Search for the cell housing the specified text and yield its (x, y) center coordinate. 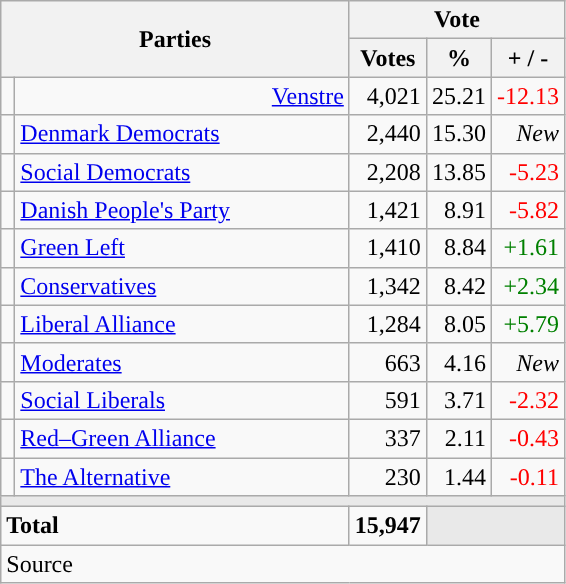
663 (388, 362)
4.16 (458, 362)
% (458, 58)
+1.61 (528, 248)
Conservatives (182, 286)
+2.34 (528, 286)
Liberal Alliance (182, 324)
1,284 (388, 324)
8.91 (458, 210)
8.05 (458, 324)
Red–Green Alliance (182, 438)
591 (388, 400)
+5.79 (528, 324)
-5.82 (528, 210)
8.42 (458, 286)
-0.43 (528, 438)
-0.11 (528, 477)
-12.13 (528, 96)
Denmark Democrats (182, 134)
The Alternative (182, 477)
+ / - (528, 58)
3.71 (458, 400)
8.84 (458, 248)
Votes (388, 58)
Moderates (182, 362)
1,342 (388, 286)
2.11 (458, 438)
1,410 (388, 248)
1,421 (388, 210)
337 (388, 438)
Source (283, 564)
2,440 (388, 134)
2,208 (388, 172)
15.30 (458, 134)
15,947 (388, 526)
13.85 (458, 172)
Social Democrats (182, 172)
1.44 (458, 477)
Venstre (182, 96)
Green Left (182, 248)
230 (388, 477)
Total (176, 526)
Social Liberals (182, 400)
-2.32 (528, 400)
Vote (456, 20)
Parties (176, 39)
25.21 (458, 96)
4,021 (388, 96)
Danish People's Party (182, 210)
-5.23 (528, 172)
